Provide the (X, Y) coordinate of the cell's center where the given text is located.  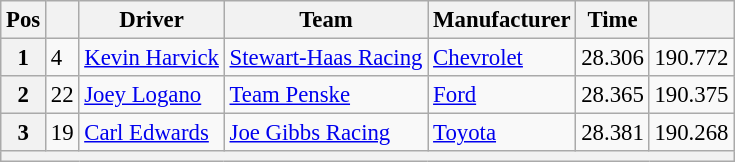
190.268 (692, 133)
Time (612, 20)
190.772 (692, 58)
Stewart-Haas Racing (326, 58)
28.381 (612, 133)
Carl Edwards (152, 133)
Toyota (502, 133)
Chevrolet (502, 58)
Ford (502, 95)
28.365 (612, 95)
Pos (24, 20)
19 (62, 133)
Joe Gibbs Racing (326, 133)
Manufacturer (502, 20)
Driver (152, 20)
190.375 (692, 95)
Team Penske (326, 95)
3 (24, 133)
28.306 (612, 58)
4 (62, 58)
Kevin Harvick (152, 58)
2 (24, 95)
Team (326, 20)
Joey Logano (152, 95)
1 (24, 58)
22 (62, 95)
